Find where the given text appears and provide that cell's center as (x, y) coordinate. 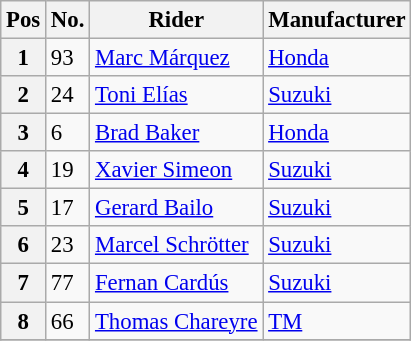
5 (24, 208)
No. (68, 20)
Toni Elías (176, 95)
93 (68, 58)
8 (24, 321)
Brad Baker (176, 133)
Xavier Simeon (176, 170)
Rider (176, 20)
24 (68, 95)
19 (68, 170)
7 (24, 283)
66 (68, 321)
TM (337, 321)
Fernan Cardús (176, 283)
23 (68, 245)
4 (24, 170)
Pos (24, 20)
Gerard Bailo (176, 208)
3 (24, 133)
Marc Márquez (176, 58)
Manufacturer (337, 20)
77 (68, 283)
2 (24, 95)
Thomas Chareyre (176, 321)
Marcel Schrötter (176, 245)
1 (24, 58)
17 (68, 208)
